Search for the cell housing the specified text and yield its (X, Y) center coordinate. 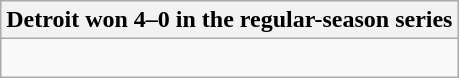
Detroit won 4–0 in the regular-season series (230, 20)
